Locate the cell with the specified text and output its (x, y) center coordinate. 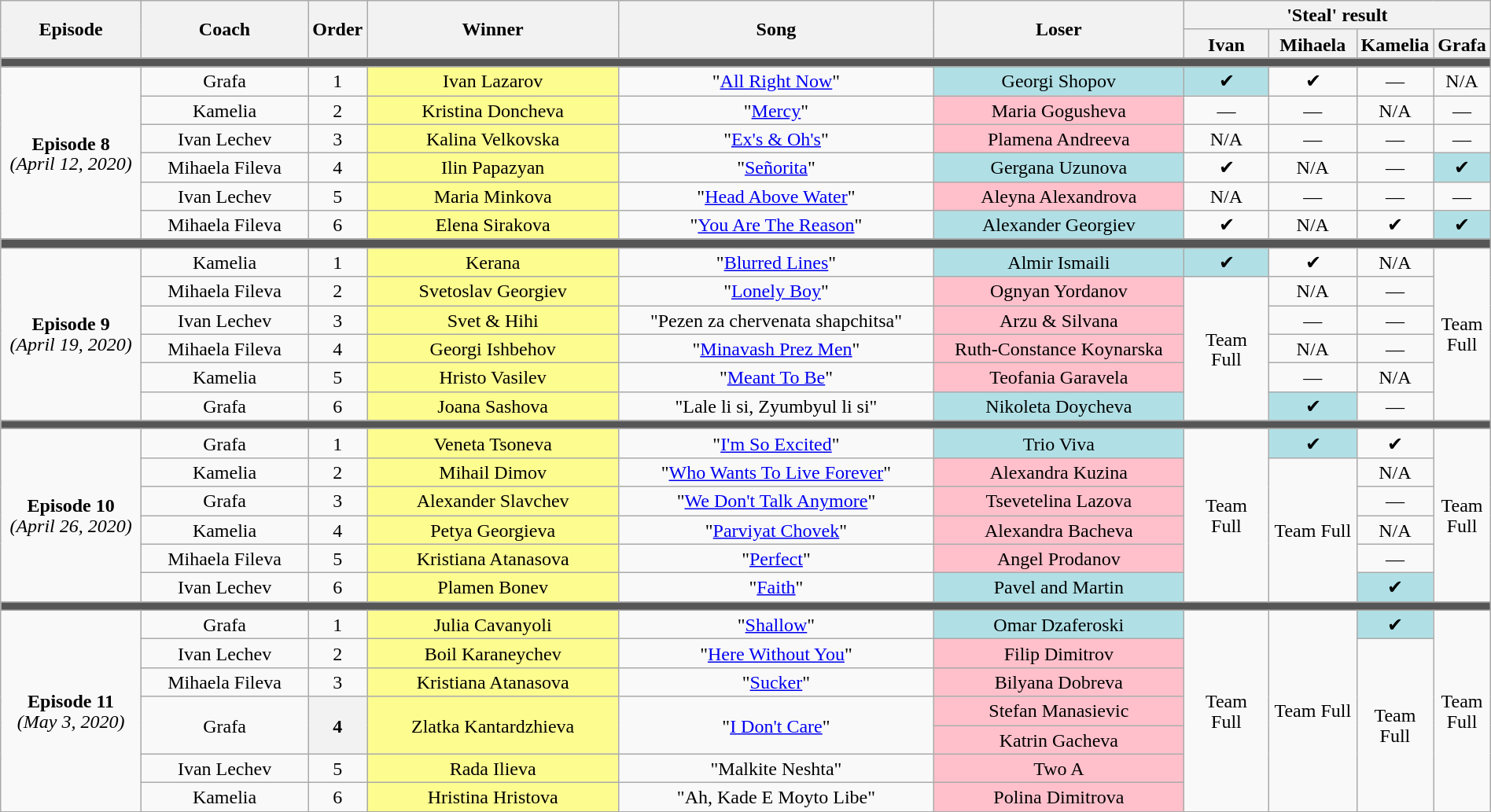
Mihail Dimov (493, 472)
Ivan Lazarov (493, 82)
Rada Ilieva (493, 769)
Petya Georgieva (493, 530)
Arzu & Silvana (1058, 319)
Omar Dzaferoski (1058, 624)
Two A (1058, 769)
Boil Karaneychev (493, 654)
Georgi Ishbehov (493, 349)
Mihaela (1312, 44)
Alexandra Kuzina (1058, 472)
Ilin Papazyan (493, 168)
Song (777, 30)
Coach (224, 30)
Katrin Gacheva (1058, 739)
"Ah, Kade E Moyto Libe" (777, 797)
Bilyana Dobreva (1058, 682)
Maria Minkova (493, 197)
Alexander Georgiev (1058, 225)
Trio Viva (1058, 443)
"I Don't Care" (777, 725)
Joana Sashova (493, 406)
Georgi Shopov (1058, 82)
"Faith" (777, 588)
Pavel and Martin (1058, 588)
Svet & Hihi (493, 319)
"Blurred Lines" (777, 263)
Kalina Velkovska (493, 138)
Kristina Doncheva (493, 110)
Ivan (1226, 44)
"Malkite Neshta" (777, 769)
Tsevetelina Lazova (1058, 502)
"Ex's & Oh's" (777, 138)
Teofania Garavela (1058, 377)
"Lonely Boy" (777, 291)
Kerana (493, 263)
"Head Above Water" (777, 197)
"We Don't Talk Anymore" (777, 502)
"Shallow" (777, 624)
Polina Dimitrova (1058, 797)
Aleyna Alexandrova (1058, 197)
Plamen Bonev (493, 588)
Zlatka Kantardzhieva (493, 725)
Plamena Andreeva (1058, 138)
"Who Wants To Live Forever" (777, 472)
"Sucker" (777, 682)
Episode 8(April 12, 2020) (71, 152)
Order (338, 30)
"Pezen za chervenata shapchitsa" (777, 319)
Julia Cavanyoli (493, 624)
"All Right Now" (777, 82)
Episode 11(May 3, 2020) (71, 711)
"Minavash Prez Men" (777, 349)
Episode (71, 30)
Stefan Manasievic (1058, 711)
Svetoslav Georgiev (493, 291)
Nikoleta Doycheva (1058, 406)
Ruth-Constance Koynarska (1058, 349)
Filip Dimitrov (1058, 654)
Alexander Slavchev (493, 502)
Elena Sirakova (493, 225)
"Here Without You" (777, 654)
Ognyan Yordanov (1058, 291)
"Señorita" (777, 168)
Angel Prodanov (1058, 558)
"I'm So Excited" (777, 443)
Episode 10(April 26, 2020) (71, 516)
Almir Ismaili (1058, 263)
Episode 9(April 19, 2020) (71, 333)
"Lale li si, Zyumbyul li si" (777, 406)
Loser (1058, 30)
"You Are The Reason" (777, 225)
"Meant To Be" (777, 377)
Hristina Hristova (493, 797)
Alexandra Bacheva (1058, 530)
Winner (493, 30)
'Steal' result (1337, 16)
Hristo Vasilev (493, 377)
"Perfect" (777, 558)
Gergana Uzunova (1058, 168)
"Parviyat Chovek" (777, 530)
"Mercy" (777, 110)
Maria Gogusheva (1058, 110)
Veneta Tsoneva (493, 443)
